Detect which cell encompasses the target text, then output its (x, y) center coordinate. 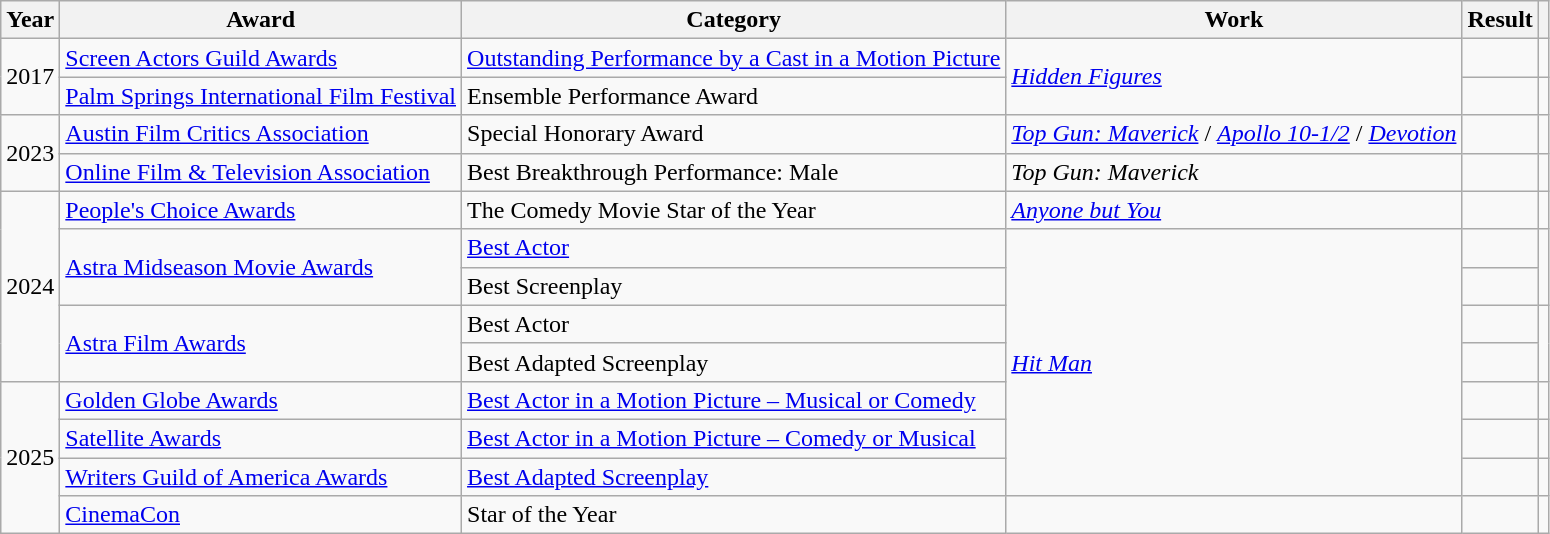
Ensemble Performance Award (734, 96)
Best Actor in a Motion Picture – Musical or Comedy (734, 400)
Result (1500, 20)
Outstanding Performance by a Cast in a Motion Picture (734, 58)
Work (1234, 20)
CinemaCon (261, 515)
People's Choice Awards (261, 210)
Star of the Year (734, 515)
Astra Film Awards (261, 343)
Astra Midseason Movie Awards (261, 267)
Online Film & Television Association (261, 172)
Year (30, 20)
2025 (30, 457)
Palm Springs International Film Festival (261, 96)
Special Honorary Award (734, 134)
Top Gun: Maverick / Apollo 10-1/2 / Devotion (1234, 134)
Writers Guild of America Awards (261, 477)
Satellite Awards (261, 438)
Anyone but You (1234, 210)
The Comedy Movie Star of the Year (734, 210)
2024 (30, 286)
Screen Actors Guild Awards (261, 58)
Golden Globe Awards (261, 400)
Award (261, 20)
2023 (30, 153)
Best Screenplay (734, 286)
Best Breakthrough Performance: Male (734, 172)
2017 (30, 77)
Hit Man (1234, 362)
Austin Film Critics Association (261, 134)
Best Actor in a Motion Picture – Comedy or Musical (734, 438)
Hidden Figures (1234, 77)
Top Gun: Maverick (1234, 172)
Category (734, 20)
